Return (x, y) of the center of cell containing provided text 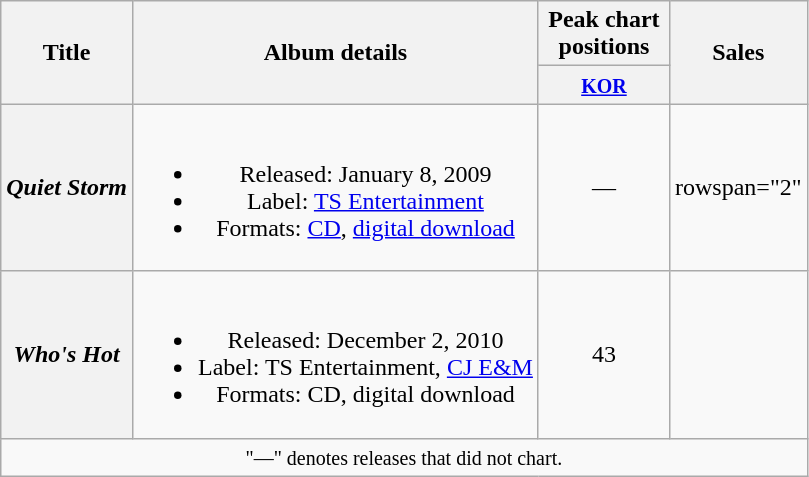
Album details (336, 52)
KOR (604, 85)
rowspan="2" (738, 188)
Released: January 8, 2009Label: TS EntertainmentFormats: CD, digital download (336, 188)
43 (604, 354)
Who's Hot (67, 354)
Title (67, 52)
Peak chart positions (604, 34)
— (604, 188)
"—" denotes releases that did not chart. (404, 457)
Released: December 2, 2010Label: TS Entertainment, CJ E&MFormats: CD, digital download (336, 354)
Sales (738, 52)
Quiet Storm (67, 188)
